Scan for the cell matching the given text and deliver its [X, Y] coordinate at center. 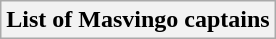
List of Masvingo captains [138, 20]
